From the cell containing the given text, extract its center point as (X, Y) coordinate. 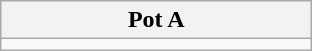
Pot A (156, 20)
